Output the (X, Y) coordinate of the center of the cell containing the given text.  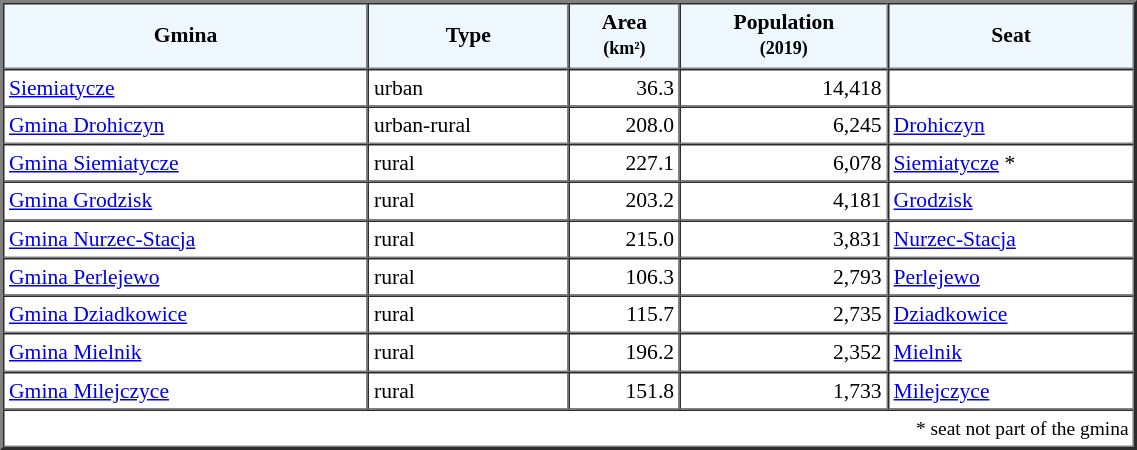
Siemiatycze (186, 87)
Seat (1012, 36)
106.3 (624, 277)
115.7 (624, 315)
196.2 (624, 353)
4,181 (784, 201)
3,831 (784, 239)
227.1 (624, 163)
Gmina Siemiatycze (186, 163)
Gmina Dziadkowice (186, 315)
Area(km²) (624, 36)
Gmina Milejczyce (186, 390)
Type (468, 36)
Gmina Drohiczyn (186, 125)
Gmina (186, 36)
Mielnik (1012, 353)
Dziadkowice (1012, 315)
208.0 (624, 125)
Nurzec-Stacja (1012, 239)
14,418 (784, 87)
215.0 (624, 239)
2,793 (784, 277)
urban (468, 87)
Gmina Perlejewo (186, 277)
Gmina Nurzec-Stacja (186, 239)
Perlejewo (1012, 277)
1,733 (784, 390)
2,352 (784, 353)
6,245 (784, 125)
Grodzisk (1012, 201)
urban-rural (468, 125)
203.2 (624, 201)
Gmina Mielnik (186, 353)
36.3 (624, 87)
Drohiczyn (1012, 125)
Gmina Grodzisk (186, 201)
151.8 (624, 390)
* seat not part of the gmina (569, 428)
Population(2019) (784, 36)
2,735 (784, 315)
Milejczyce (1012, 390)
Siemiatycze * (1012, 163)
6,078 (784, 163)
